Return [x, y] of the center of cell containing provided text 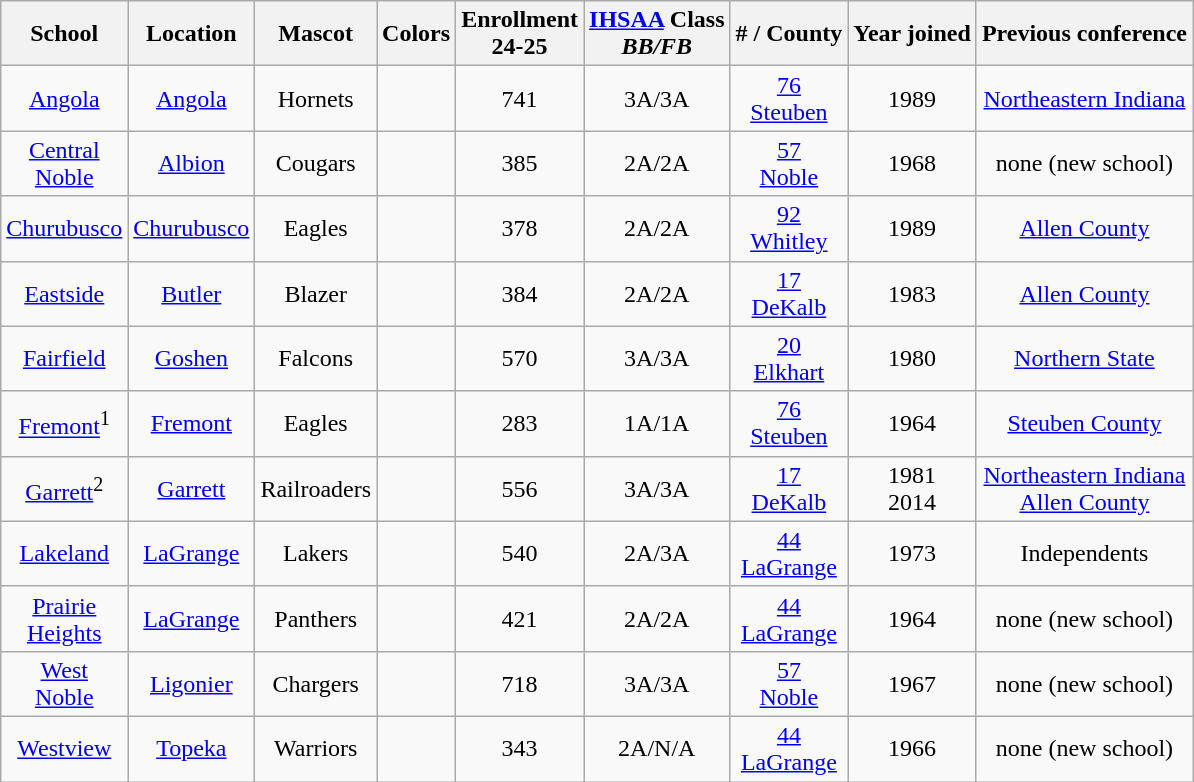
Albion [192, 164]
1967 [912, 684]
Lakers [316, 554]
718 [520, 684]
1983 [912, 294]
1973 [912, 554]
741 [520, 98]
Butler [192, 294]
1980 [912, 358]
Northern State [1084, 358]
20 Elkhart [789, 358]
Garrett [192, 488]
556 [520, 488]
Eastside [64, 294]
Colors [416, 34]
Ligonier [192, 684]
Westview [64, 748]
1966 [912, 748]
Northeastern Indiana [1084, 98]
Enrollment 24-25 [520, 34]
West Noble [64, 684]
Garrett2 [64, 488]
Lakeland [64, 554]
384 [520, 294]
1A/1A [657, 424]
Northeastern IndianaAllen County [1084, 488]
Year joined [912, 34]
Previous conference [1084, 34]
Topeka [192, 748]
Fremont [192, 424]
Fairfield [64, 358]
570 [520, 358]
2A/N/A [657, 748]
Independents [1084, 554]
2A/3A [657, 554]
Warriors [316, 748]
421 [520, 618]
IHSAA ClassBB/FB [657, 34]
Location [192, 34]
92 Whitley [789, 228]
Railroaders [316, 488]
540 [520, 554]
385 [520, 164]
Prairie Heights [64, 618]
Central Noble [64, 164]
Hornets [316, 98]
Goshen [192, 358]
378 [520, 228]
Mascot [316, 34]
Steuben County [1084, 424]
Cougars [316, 164]
Fremont1 [64, 424]
# / County [789, 34]
Panthers [316, 618]
Chargers [316, 684]
Falcons [316, 358]
Blazer [316, 294]
283 [520, 424]
1968 [912, 164]
343 [520, 748]
School [64, 34]
19812014 [912, 488]
